Search for the cell housing the specified text and yield its (x, y) center coordinate. 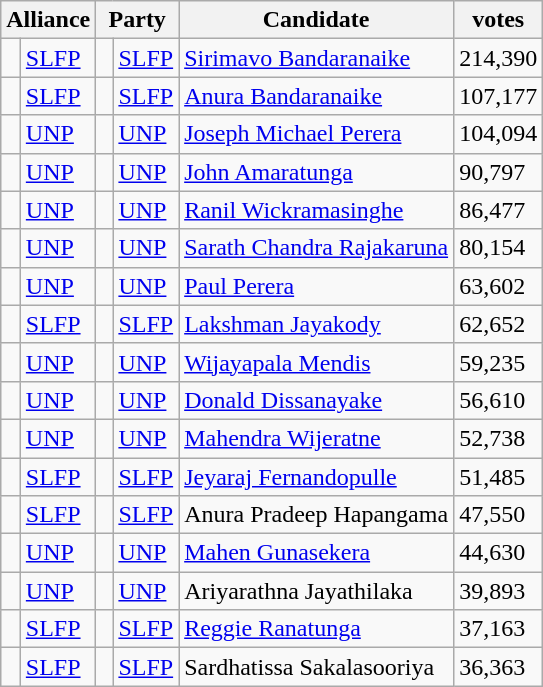
214,390 (498, 58)
Ariyarathna Jayathilaka (316, 591)
Anura Bandaranaike (316, 96)
36,363 (498, 667)
Ranil Wickramasinghe (316, 210)
104,094 (498, 134)
44,630 (498, 553)
59,235 (498, 362)
Mahendra Wijeratne (316, 438)
Jeyaraj Fernandopulle (316, 477)
votes (498, 20)
Alliance (48, 20)
63,602 (498, 286)
56,610 (498, 400)
Mahen Gunasekera (316, 553)
37,163 (498, 629)
Anura Pradeep Hapangama (316, 515)
Lakshman Jayakody (316, 324)
Joseph Michael Perera (316, 134)
62,652 (498, 324)
Sarath Chandra Rajakaruna (316, 248)
Party (138, 20)
Reggie Ranatunga (316, 629)
Sardhatissa Sakalasooriya (316, 667)
51,485 (498, 477)
86,477 (498, 210)
107,177 (498, 96)
Candidate (316, 20)
90,797 (498, 172)
52,738 (498, 438)
Sirimavo Bandaranaike (316, 58)
John Amaratunga (316, 172)
80,154 (498, 248)
Wijayapala Mendis (316, 362)
39,893 (498, 591)
Paul Perera (316, 286)
47,550 (498, 515)
Donald Dissanayake (316, 400)
